From the cell containing the given text, extract its center point as [x, y] coordinate. 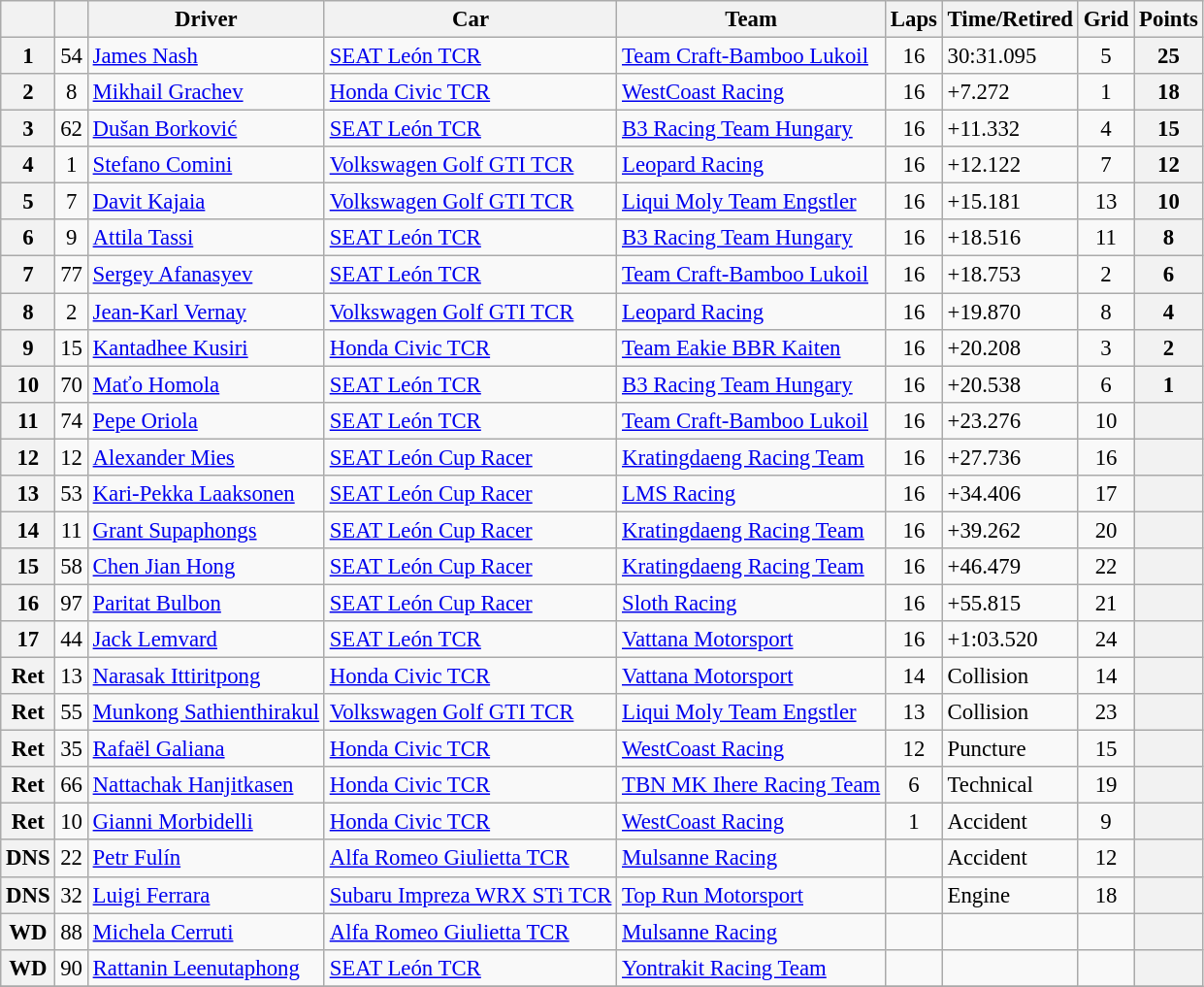
Pepe Oriola [206, 420]
Sloth Racing [751, 603]
70 [72, 384]
24 [1106, 640]
+27.736 [1010, 457]
+34.406 [1010, 494]
66 [72, 785]
Jean-Karl Vernay [206, 312]
25 [1168, 56]
23 [1106, 712]
+20.538 [1010, 384]
88 [72, 932]
74 [72, 420]
+18.516 [1010, 238]
+19.870 [1010, 312]
21 [1106, 603]
Driver [206, 19]
Alexander Mies [206, 457]
Kantadhee Kusiri [206, 347]
Nattachak Hanjitkasen [206, 785]
35 [72, 749]
Yontrakit Racing Team [751, 968]
LMS Racing [751, 494]
James Nash [206, 56]
Grant Supaphongs [206, 530]
Petr Fulín [206, 859]
+12.122 [1010, 165]
Team [751, 19]
+15.181 [1010, 202]
Chen Jian Hong [206, 567]
19 [1106, 785]
77 [72, 275]
+55.815 [1010, 603]
TBN MK Ihere Racing Team [751, 785]
Top Run Motorsport [751, 895]
Mikhail Grachev [206, 92]
Jack Lemvard [206, 640]
55 [72, 712]
44 [72, 640]
Rafaël Galiana [206, 749]
Gianni Morbidelli [206, 822]
Points [1168, 19]
Laps [914, 19]
97 [72, 603]
Sergey Afanasyev [206, 275]
54 [72, 56]
+11.332 [1010, 129]
Rattanin Leenutaphong [206, 968]
Engine [1010, 895]
Stefano Comini [206, 165]
32 [72, 895]
Narasak Ittiritpong [206, 676]
Dušan Borković [206, 129]
62 [72, 129]
Munkong Sathienthirakul [206, 712]
53 [72, 494]
30:31.095 [1010, 56]
Technical [1010, 785]
Team Eakie BBR Kaiten [751, 347]
Grid [1106, 19]
Attila Tassi [206, 238]
+1:03.520 [1010, 640]
Paritat Bulbon [206, 603]
+23.276 [1010, 420]
Maťo Homola [206, 384]
+20.208 [1010, 347]
Luigi Ferrara [206, 895]
Davit Kajaia [206, 202]
58 [72, 567]
Subaru Impreza WRX STi TCR [470, 895]
Michela Cerruti [206, 932]
+39.262 [1010, 530]
+46.479 [1010, 567]
Time/Retired [1010, 19]
90 [72, 968]
Kari-Pekka Laaksonen [206, 494]
Puncture [1010, 749]
+7.272 [1010, 92]
+18.753 [1010, 275]
Car [470, 19]
20 [1106, 530]
